For the text-containing cell, return its midpoint in (X, Y) coordinate format. 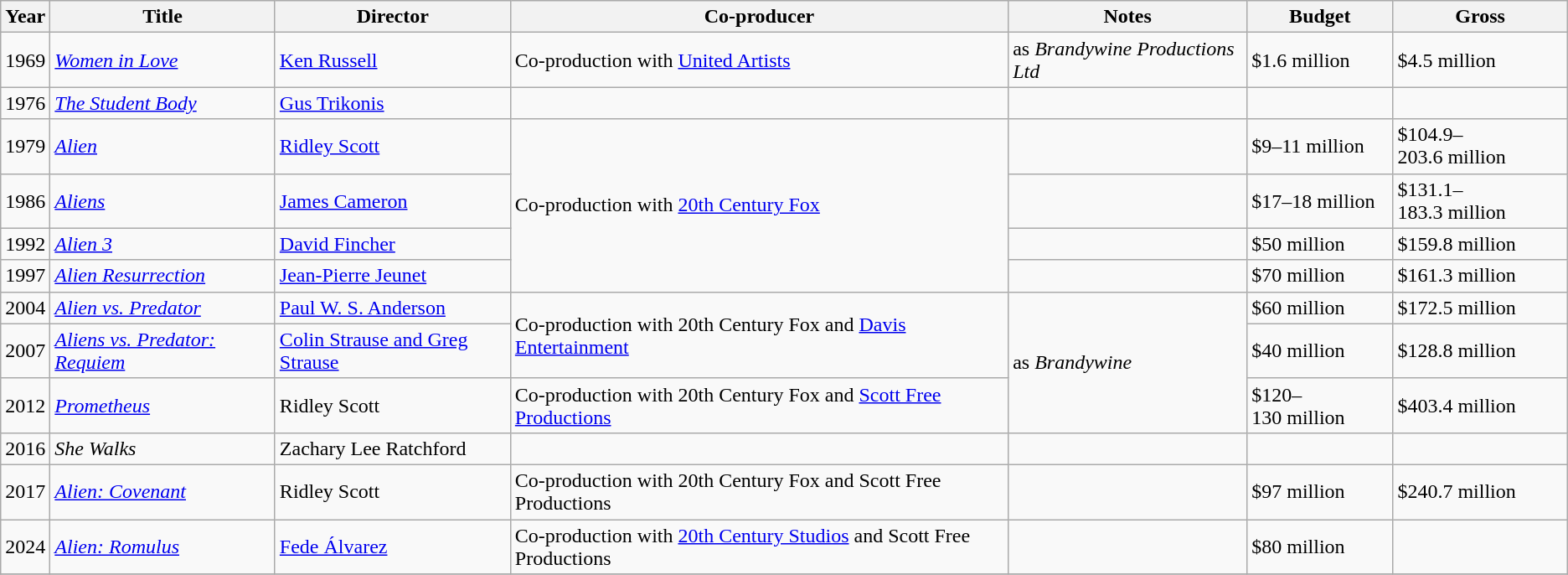
$131.1–183.3 million (1480, 201)
$80 million (1320, 547)
Colin Strause and Greg Strause (392, 350)
Co-producer (759, 17)
2017 (25, 491)
Jean-Pierre Jeunet (392, 276)
$403.4 million (1480, 406)
Co-production with United Artists (759, 60)
1992 (25, 244)
Alien: Covenant (162, 491)
Paul W. S. Anderson (392, 308)
Women in Love (162, 60)
Co-production with 20th Century Studios and Scott Free Productions (759, 547)
$70 million (1320, 276)
Fede Álvarez (392, 547)
Ken Russell (392, 60)
$60 million (1320, 308)
She Walks (162, 448)
Title (162, 17)
$4.5 million (1480, 60)
Alien: Romulus (162, 547)
$172.5 million (1480, 308)
as Brandywine (1127, 362)
Co-production with 20th Century Fox (759, 205)
Co-production with 20th Century Fox and Davis Entertainment (759, 335)
2024 (25, 547)
1976 (25, 103)
Zachary Lee Ratchford (392, 448)
Gus Trikonis (392, 103)
$97 million (1320, 491)
2016 (25, 448)
$159.8 million (1480, 244)
2012 (25, 406)
$9–11 million (1320, 146)
Aliens vs. Predator: Requiem (162, 350)
1979 (25, 146)
$128.8 million (1480, 350)
Alien Resurrection (162, 276)
$50 million (1320, 244)
Year (25, 17)
James Cameron (392, 201)
$1.6 million (1320, 60)
$161.3 million (1480, 276)
Alien (162, 146)
The Student Body (162, 103)
$40 million (1320, 350)
as Brandywine Productions Ltd (1127, 60)
Prometheus (162, 406)
1969 (25, 60)
Budget (1320, 17)
$240.7 million (1480, 491)
2007 (25, 350)
David Fincher (392, 244)
1997 (25, 276)
Notes (1127, 17)
$120–130 million (1320, 406)
$17–18 million (1320, 201)
Gross (1480, 17)
1986 (25, 201)
Director (392, 17)
Alien vs. Predator (162, 308)
2004 (25, 308)
Aliens (162, 201)
$104.9–203.6 million (1480, 146)
Alien 3 (162, 244)
